Return the [X, Y] coordinate for the center point of the cell that contains the specified text.  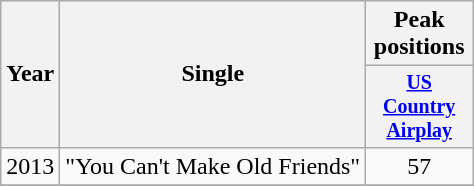
Single [213, 74]
US Country Airplay [420, 106]
57 [420, 166]
"You Can't Make Old Friends" [213, 166]
Year [30, 74]
Peak positions [420, 34]
2013 [30, 166]
